Return the (X, Y) coordinate for the center point of the cell that contains the specified text.  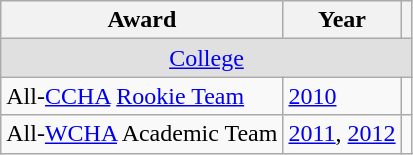
2011, 2012 (342, 134)
2010 (342, 96)
Year (342, 20)
Award (142, 20)
College (206, 58)
All-CCHA Rookie Team (142, 96)
All-WCHA Academic Team (142, 134)
